Scan for the cell matching the given text and deliver its (X, Y) coordinate at center. 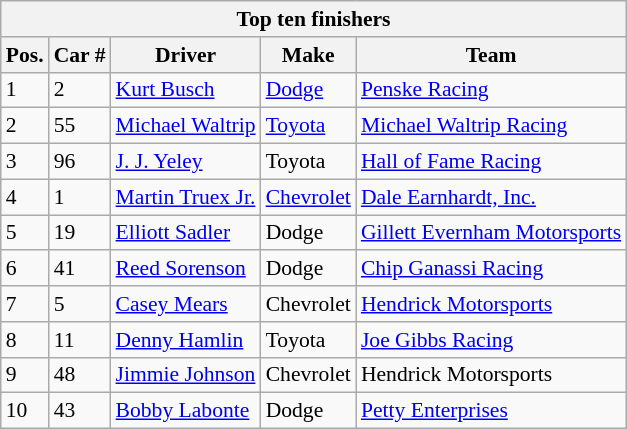
Dale Earnhardt, Inc. (491, 197)
7 (25, 304)
9 (25, 375)
41 (80, 269)
Casey Mears (186, 304)
Driver (186, 55)
Martin Truex Jr. (186, 197)
6 (25, 269)
19 (80, 233)
Joe Gibbs Racing (491, 340)
8 (25, 340)
Reed Sorenson (186, 269)
96 (80, 162)
3 (25, 162)
Top ten finishers (314, 19)
Jimmie Johnson (186, 375)
Bobby Labonte (186, 411)
J. J. Yeley (186, 162)
Michael Waltrip (186, 126)
Car # (80, 55)
4 (25, 197)
Team (491, 55)
11 (80, 340)
Penske Racing (491, 90)
Gillett Evernham Motorsports (491, 233)
Pos. (25, 55)
43 (80, 411)
Hall of Fame Racing (491, 162)
55 (80, 126)
48 (80, 375)
Kurt Busch (186, 90)
Petty Enterprises (491, 411)
Make (308, 55)
Elliott Sadler (186, 233)
Chip Ganassi Racing (491, 269)
Denny Hamlin (186, 340)
10 (25, 411)
Michael Waltrip Racing (491, 126)
